Extract the [x, y] coordinate from the center of the cell holding the provided text.  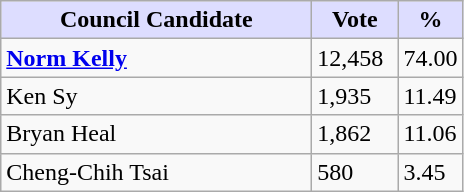
Council Candidate [156, 20]
580 [355, 172]
Bryan Heal [156, 134]
1,862 [355, 134]
% [430, 20]
Vote [355, 20]
Norm Kelly [156, 58]
Cheng-Chih Tsai [156, 172]
1,935 [355, 96]
Ken Sy [156, 96]
3.45 [430, 172]
74.00 [430, 58]
11.06 [430, 134]
11.49 [430, 96]
12,458 [355, 58]
